Locate the cell with the specified text and output its [x, y] center coordinate. 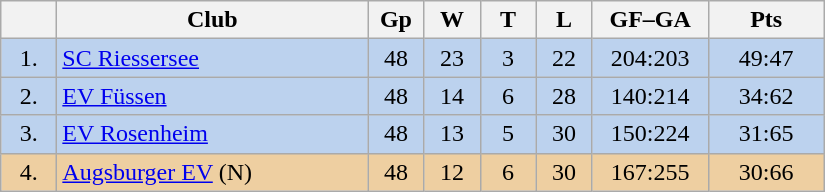
12 [452, 172]
49:47 [766, 58]
3 [508, 58]
SC Riessersee [212, 58]
13 [452, 134]
23 [452, 58]
EV Rosenheim [212, 134]
GF–GA [650, 20]
14 [452, 96]
34:62 [766, 96]
1. [29, 58]
W [452, 20]
L [564, 20]
T [508, 20]
31:65 [766, 134]
140:214 [650, 96]
28 [564, 96]
3. [29, 134]
30:66 [766, 172]
204:203 [650, 58]
22 [564, 58]
Pts [766, 20]
Club [212, 20]
Gp [396, 20]
150:224 [650, 134]
2. [29, 96]
Augsburger EV (N) [212, 172]
167:255 [650, 172]
4. [29, 172]
EV Füssen [212, 96]
5 [508, 134]
